Detect which cell encompasses the target text, then output its [X, Y] center coordinate. 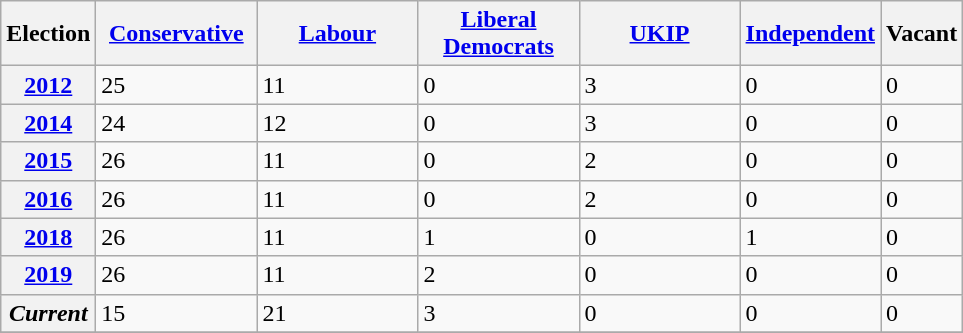
Conservative [176, 34]
2014 [48, 123]
Election [48, 34]
12 [338, 123]
Liberal Democrats [498, 34]
24 [176, 123]
21 [338, 313]
2016 [48, 199]
2019 [48, 275]
15 [176, 313]
Labour [338, 34]
2012 [48, 85]
2018 [48, 237]
Independent [810, 34]
UKIP [660, 34]
Current [48, 313]
25 [176, 85]
Vacant [921, 34]
2015 [48, 161]
